Return the [X, Y] coordinate for the center point of the cell that contains the specified text.  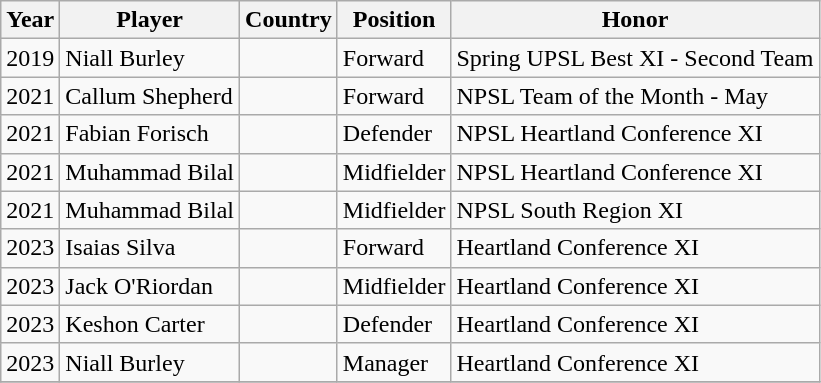
Year [30, 20]
Isaias Silva [150, 248]
Country [289, 20]
Fabian Forisch [150, 134]
NPSL South Region XI [635, 210]
Manager [394, 362]
Spring UPSL Best XI - Second Team [635, 58]
NPSL Team of the Month - May [635, 96]
Jack O'Riordan [150, 286]
Keshon Carter [150, 324]
Honor [635, 20]
Player [150, 20]
2019 [30, 58]
Position [394, 20]
Callum Shepherd [150, 96]
